Determine the (x, y) coordinate at the center of the cell enclosing the given text.  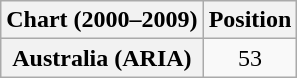
Australia (ARIA) (102, 58)
Position (250, 20)
53 (250, 58)
Chart (2000–2009) (102, 20)
